Scan for the cell matching the given text and deliver its (X, Y) coordinate at center. 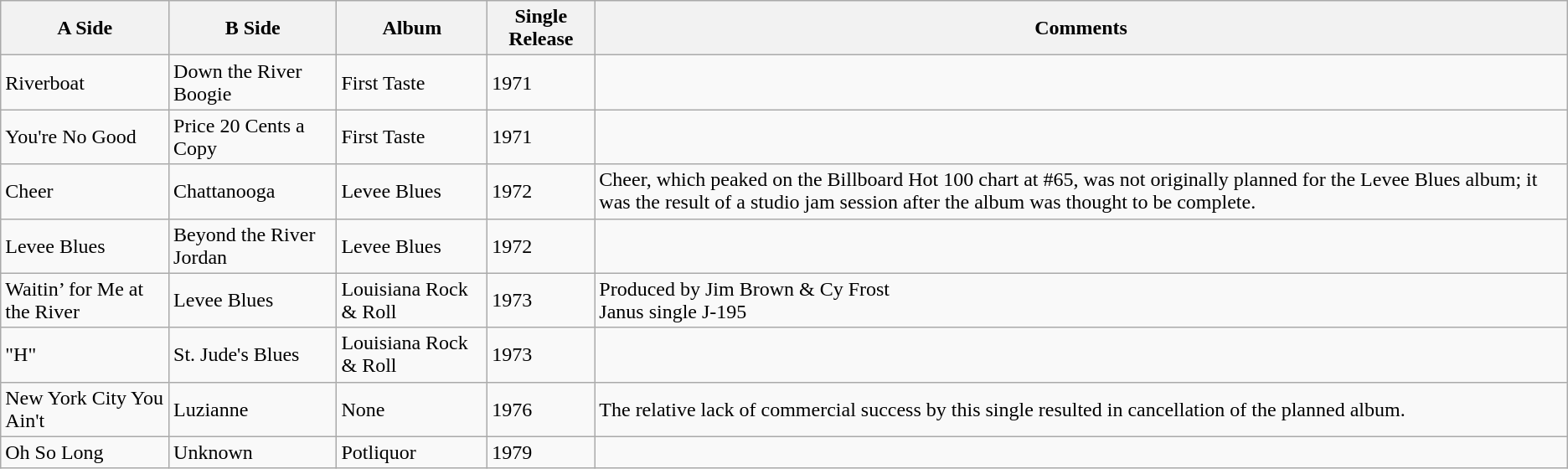
None (412, 409)
Waitin’ for Me at the River (85, 300)
1979 (541, 452)
Potliquor (412, 452)
Single Release (541, 28)
Unknown (253, 452)
St. Jude's Blues (253, 355)
Down the River Boogie (253, 82)
Chattanooga (253, 191)
You're No Good (85, 137)
The relative lack of commercial success by this single resulted in cancellation of the planned album. (1081, 409)
Produced by Jim Brown & Cy FrostJanus single J-195 (1081, 300)
B Side (253, 28)
1976 (541, 409)
Beyond the River Jordan (253, 246)
Oh So Long (85, 452)
"H" (85, 355)
Price 20 Cents a Copy (253, 137)
Cheer (85, 191)
Album (412, 28)
New York City You Ain't (85, 409)
Riverboat (85, 82)
A Side (85, 28)
Comments (1081, 28)
Luzianne (253, 409)
